Output the (X, Y) coordinate of the center of the cell containing the given text.  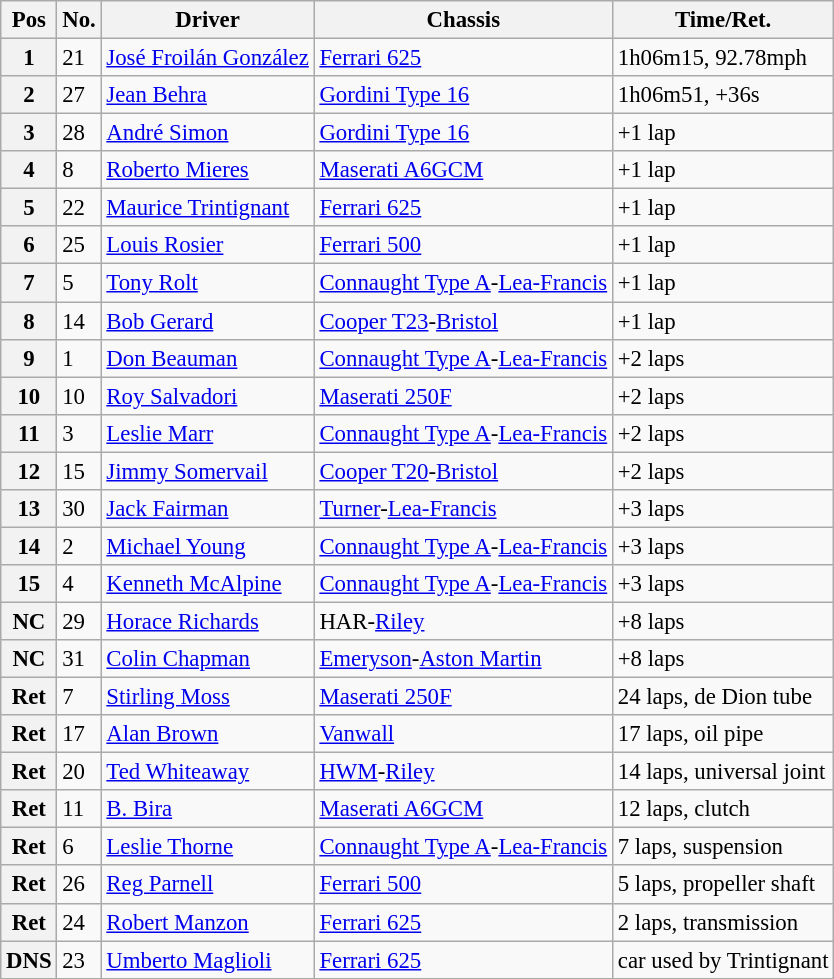
Cooper T23-Bristol (463, 321)
Jack Fairman (208, 509)
Roy Salvadori (208, 396)
Alan Brown (208, 734)
Maurice Trintignant (208, 208)
Tony Rolt (208, 283)
27 (79, 95)
Emeryson-Aston Martin (463, 659)
13 (29, 509)
12 laps, clutch (722, 809)
Louis Rosier (208, 245)
car used by Trintignant (722, 960)
No. (79, 20)
Chassis (463, 20)
1h06m15, 92.78mph (722, 58)
5 laps, propeller shaft (722, 885)
23 (79, 960)
Bob Gerard (208, 321)
21 (79, 58)
Roberto Mieres (208, 170)
25 (79, 245)
20 (79, 772)
Pos (29, 20)
HAR-Riley (463, 621)
9 (29, 358)
Vanwall (463, 734)
24 laps, de Dion tube (722, 697)
Kenneth McAlpine (208, 584)
Reg Parnell (208, 885)
André Simon (208, 133)
Umberto Maglioli (208, 960)
7 laps, suspension (722, 847)
DNS (29, 960)
Stirling Moss (208, 697)
Jimmy Somervail (208, 471)
Cooper T20-Bristol (463, 471)
29 (79, 621)
17 laps, oil pipe (722, 734)
Jean Behra (208, 95)
26 (79, 885)
Ted Whiteaway (208, 772)
Leslie Thorne (208, 847)
B. Bira (208, 809)
Michael Young (208, 546)
24 (79, 922)
Turner-Lea-Francis (463, 509)
2 laps, transmission (722, 922)
HWM-Riley (463, 772)
Don Beauman (208, 358)
12 (29, 471)
Driver (208, 20)
José Froilán González (208, 58)
Colin Chapman (208, 659)
30 (79, 509)
Robert Manzon (208, 922)
22 (79, 208)
1h06m51, +36s (722, 95)
17 (79, 734)
Time/Ret. (722, 20)
Horace Richards (208, 621)
28 (79, 133)
31 (79, 659)
Leslie Marr (208, 433)
14 laps, universal joint (722, 772)
